For the text-containing cell, return its midpoint in (X, Y) coordinate format. 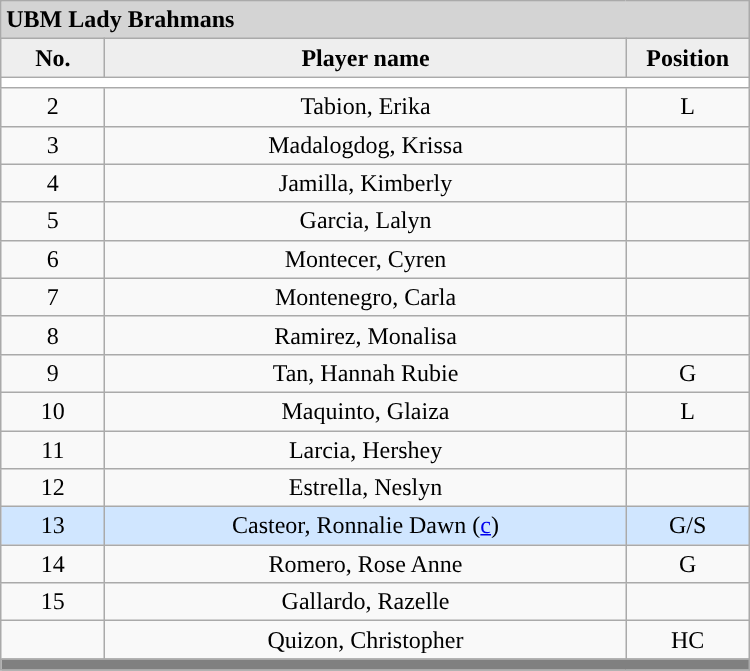
11 (53, 449)
HC (688, 640)
7 (53, 297)
6 (53, 259)
12 (53, 488)
Tan, Hannah Rubie (366, 373)
5 (53, 221)
Player name (366, 58)
Position (688, 58)
Estrella, Neslyn (366, 488)
No. (53, 58)
Larcia, Hershey (366, 449)
Gallardo, Razelle (366, 602)
15 (53, 602)
9 (53, 373)
Montenegro, Carla (366, 297)
2 (53, 107)
8 (53, 335)
Casteor, Ronnalie Dawn (c) (366, 526)
13 (53, 526)
Maquinto, Glaiza (366, 411)
Garcia, Lalyn (366, 221)
Tabion, Erika (366, 107)
4 (53, 183)
14 (53, 564)
Quizon, Christopher (366, 640)
Jamilla, Kimberly (366, 183)
Montecer, Cyren (366, 259)
Ramirez, Monalisa (366, 335)
G/S (688, 526)
10 (53, 411)
Romero, Rose Anne (366, 564)
3 (53, 145)
UBM Lady Brahmans (375, 20)
Madalogdog, Krissa (366, 145)
